Capture the cell that displays the provided text and extract its (X, Y) central coordinate. 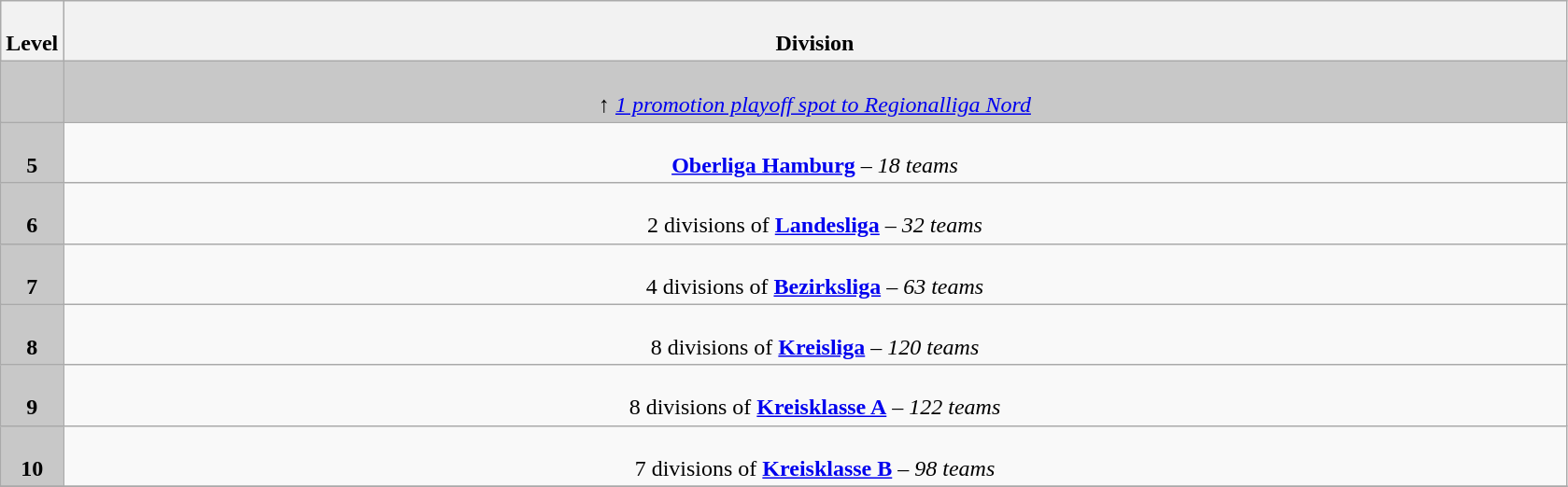
Level (32, 32)
10 (32, 455)
Oberliga Hamburg – 18 teams (814, 153)
7 (32, 274)
9 (32, 396)
4 divisions of Bezirksliga – 63 teams (814, 274)
Division (814, 32)
8 divisions of Kreisliga – 120 teams (814, 334)
↑ 1 promotion playoff spot to Regionalliga Nord (814, 91)
2 divisions of Landesliga – 32 teams (814, 213)
8 (32, 334)
7 divisions of Kreisklasse B – 98 teams (814, 455)
6 (32, 213)
8 divisions of Kreisklasse A – 122 teams (814, 396)
5 (32, 153)
